Locate the cell with the specified text and output its (x, y) center coordinate. 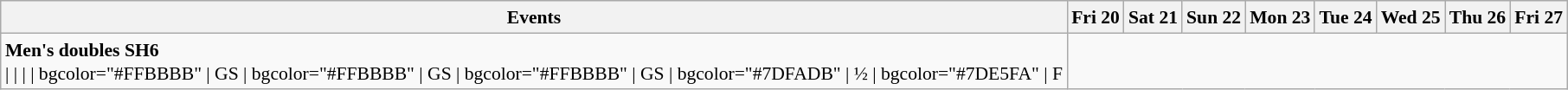
Wed 25 (1411, 17)
Men's doubles SH6| | | | bgcolor="#FFBBBB" | GS | bgcolor="#FFBBBB" | GS | bgcolor="#FFBBBB" | GS | bgcolor="#7DFADB" | ½ | bgcolor="#7DE5FA" | F (534, 61)
Sat 21 (1153, 17)
Thu 26 (1478, 17)
Mon 23 (1280, 17)
Sun 22 (1213, 17)
Fri 27 (1539, 17)
Events (534, 17)
Tue 24 (1345, 17)
Fri 20 (1096, 17)
